From the cell containing the given text, extract its center point as [x, y] coordinate. 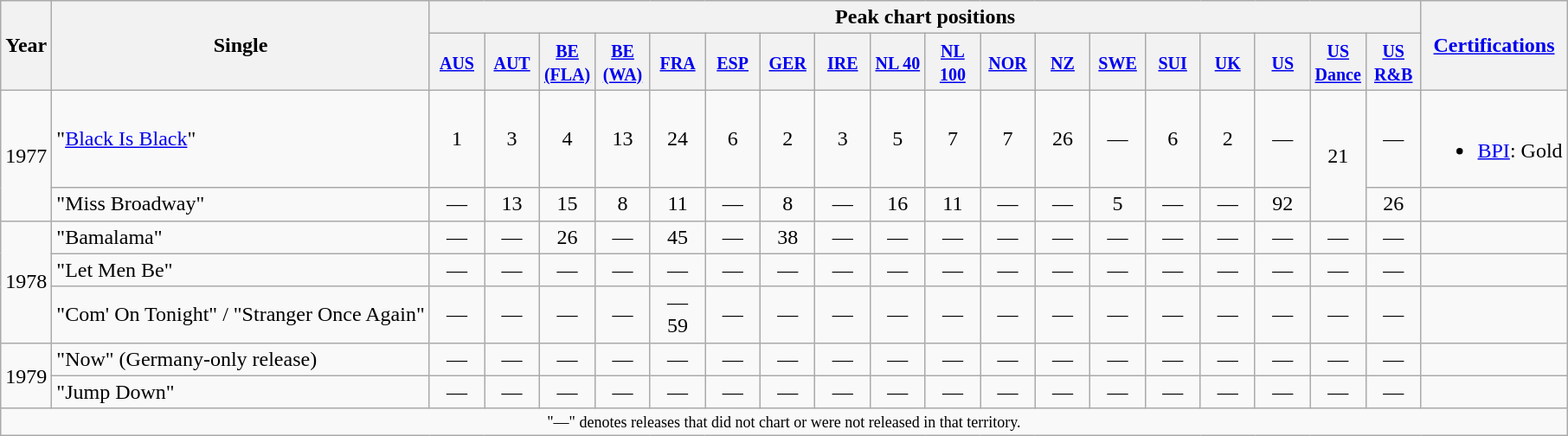
UK [1228, 62]
Year [26, 45]
1978 [26, 282]
NL 40 [898, 62]
15 [567, 204]
NZ [1063, 62]
NL 100 [953, 62]
38 [787, 237]
"Let Men Be" [241, 270]
— 59 [678, 315]
16 [898, 204]
24 [678, 138]
1 [457, 138]
BPI: Gold [1494, 138]
"Now" (Germany-only release) [241, 359]
GER [787, 62]
"—" denotes releases that did not chart or were not released in that territory. [784, 422]
SUI [1173, 62]
NOR [1008, 62]
21 [1338, 156]
US [1282, 62]
"Black Is Black" [241, 138]
US R&B [1393, 62]
Peak chart positions [925, 17]
4 [567, 138]
FRA [678, 62]
Single [241, 45]
BE (FLA) [567, 62]
Certifications [1494, 45]
US Dance [1338, 62]
"Bamalama" [241, 237]
45 [678, 237]
1979 [26, 375]
1977 [26, 156]
AUS [457, 62]
"Com' On Tonight" / "Stranger Once Again" [241, 315]
IRE [843, 62]
92 [1282, 204]
"Jump Down" [241, 392]
SWE [1118, 62]
ESP [733, 62]
AUT [512, 62]
"Miss Broadway" [241, 204]
BE (WA) [623, 62]
